Search for the cell housing the specified text and yield its [x, y] center coordinate. 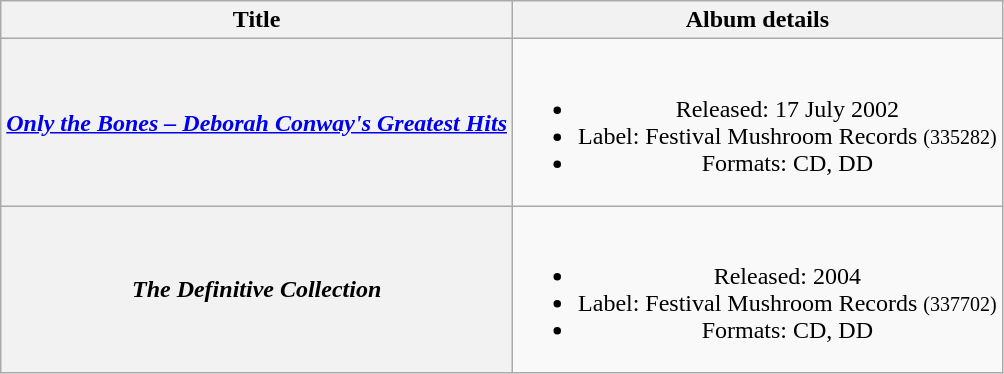
Only the Bones – Deborah Conway's Greatest Hits [257, 122]
Title [257, 20]
Released: 17 July 2002Label: Festival Mushroom Records (335282)Formats: CD, DD [758, 122]
Released: 2004Label: Festival Mushroom Records (337702)Formats: CD, DD [758, 290]
The Definitive Collection [257, 290]
Album details [758, 20]
